Determine the (X, Y) coordinate at the center of the cell enclosing the given text.  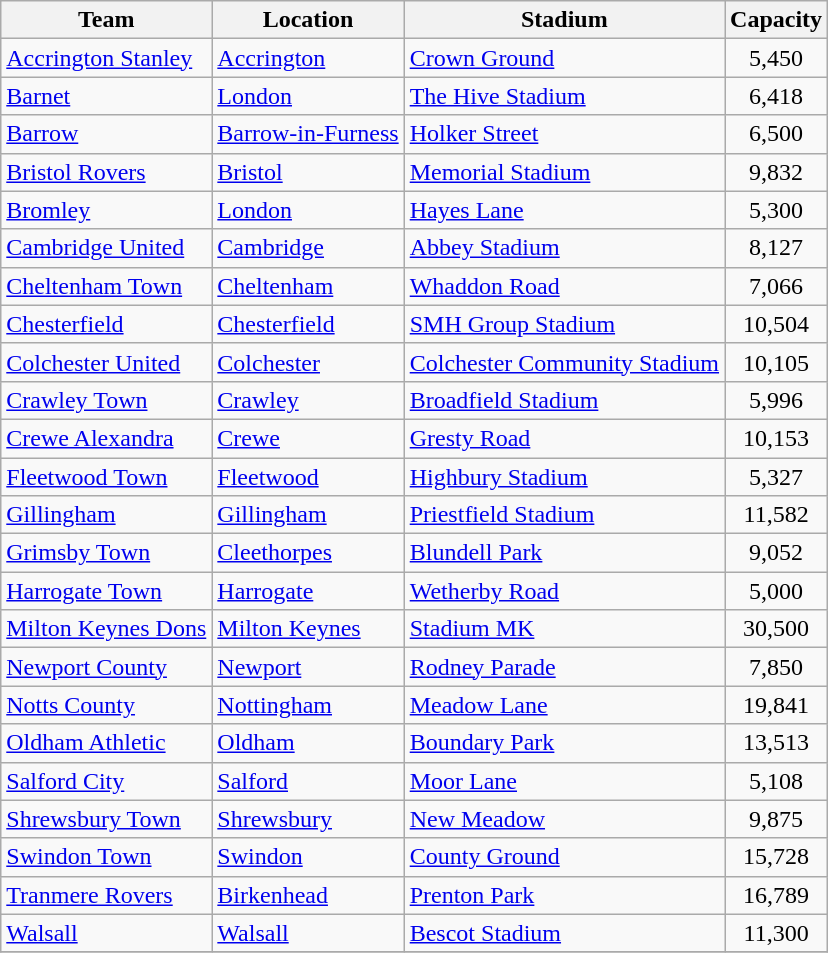
11,582 (776, 515)
5,327 (776, 477)
Abbey Stadium (564, 248)
Cheltenham (308, 286)
5,300 (776, 210)
9,875 (776, 819)
Prenton Park (564, 895)
Accrington Stanley (106, 58)
10,504 (776, 324)
Bristol (308, 172)
10,153 (776, 438)
Accrington (308, 58)
Stadium (564, 20)
Tranmere Rovers (106, 895)
13,513 (776, 743)
New Meadow (564, 819)
Cleethorpes (308, 553)
10,105 (776, 362)
15,728 (776, 857)
Shrewsbury (308, 819)
Whaddon Road (564, 286)
5,000 (776, 591)
16,789 (776, 895)
Blundell Park (564, 553)
Bescot Stadium (564, 933)
Boundary Park (564, 743)
Salford City (106, 781)
Rodney Parade (564, 667)
Bristol Rovers (106, 172)
7,850 (776, 667)
Crown Ground (564, 58)
Grimsby Town (106, 553)
Swindon (308, 857)
Fleetwood Town (106, 477)
Harrogate (308, 591)
6,418 (776, 96)
Highbury Stadium (564, 477)
9,832 (776, 172)
5,996 (776, 400)
8,127 (776, 248)
5,450 (776, 58)
Notts County (106, 705)
Wetherby Road (564, 591)
Swindon Town (106, 857)
11,300 (776, 933)
6,500 (776, 134)
Stadium MK (564, 629)
Barrow (106, 134)
Newport County (106, 667)
Oldham Athletic (106, 743)
Newport (308, 667)
Priestfield Stadium (564, 515)
Milton Keynes (308, 629)
Holker Street (564, 134)
Crawley (308, 400)
Barrow-in-Furness (308, 134)
19,841 (776, 705)
5,108 (776, 781)
Nottingham (308, 705)
Moor Lane (564, 781)
Colchester (308, 362)
Milton Keynes Dons (106, 629)
Location (308, 20)
Crawley Town (106, 400)
Hayes Lane (564, 210)
Broadfield Stadium (564, 400)
Gresty Road (564, 438)
Salford (308, 781)
Fleetwood (308, 477)
Team (106, 20)
Bromley (106, 210)
Cheltenham Town (106, 286)
7,066 (776, 286)
The Hive Stadium (564, 96)
Shrewsbury Town (106, 819)
30,500 (776, 629)
Birkenhead (308, 895)
Colchester Community Stadium (564, 362)
County Ground (564, 857)
Barnet (106, 96)
Cambridge (308, 248)
Colchester United (106, 362)
Oldham (308, 743)
Capacity (776, 20)
SMH Group Stadium (564, 324)
Meadow Lane (564, 705)
Memorial Stadium (564, 172)
Crewe (308, 438)
9,052 (776, 553)
Crewe Alexandra (106, 438)
Harrogate Town (106, 591)
Cambridge United (106, 248)
